For the text-containing cell, return its midpoint in (x, y) coordinate format. 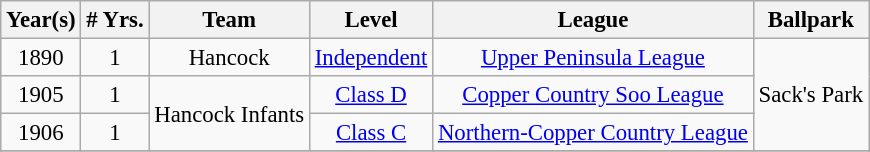
Hancock Infants (230, 114)
Copper Country Soo League (594, 95)
Ballpark (810, 20)
Upper Peninsula League (594, 58)
Team (230, 20)
1906 (41, 133)
Year(s) (41, 20)
1905 (41, 95)
Class D (370, 95)
Independent (370, 58)
1890 (41, 58)
Hancock (230, 58)
League (594, 20)
Class C (370, 133)
Sack's Park (810, 96)
Northern-Copper Country League (594, 133)
# Yrs. (115, 20)
Level (370, 20)
